Detect which cell encompasses the target text, then output its (X, Y) center coordinate. 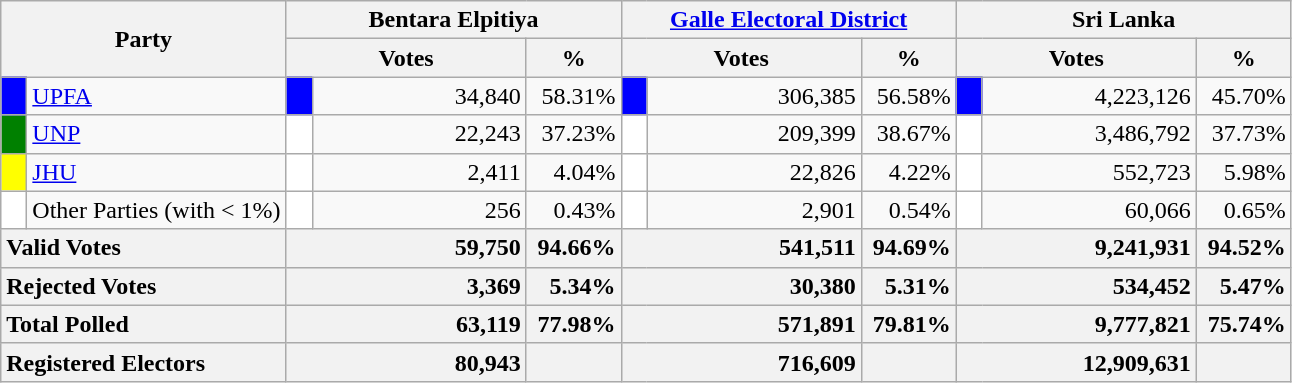
5.34% (574, 286)
34,840 (419, 96)
63,119 (406, 324)
Other Parties (with < 1%) (156, 210)
2,411 (419, 172)
9,777,821 (1076, 324)
58.31% (574, 96)
5.98% (1244, 172)
4.04% (574, 172)
Valid Votes (144, 248)
37.73% (1244, 134)
JHU (156, 172)
Registered Electors (144, 362)
22,243 (419, 134)
541,511 (741, 248)
94.52% (1244, 248)
94.69% (908, 248)
Rejected Votes (144, 286)
56.58% (908, 96)
80,943 (406, 362)
Bentara Elpitiya (454, 20)
0.43% (574, 210)
4.22% (908, 172)
716,609 (741, 362)
79.81% (908, 324)
5.47% (1244, 286)
552,723 (1089, 172)
256 (419, 210)
2,901 (754, 210)
45.70% (1244, 96)
Sri Lanka (1124, 20)
12,909,631 (1076, 362)
9,241,931 (1076, 248)
Party (144, 39)
571,891 (741, 324)
5.31% (908, 286)
75.74% (1244, 324)
94.66% (574, 248)
306,385 (754, 96)
0.65% (1244, 210)
3,369 (406, 286)
534,452 (1076, 286)
59,750 (406, 248)
38.67% (908, 134)
60,066 (1089, 210)
UNP (156, 134)
209,399 (754, 134)
Total Polled (144, 324)
30,380 (741, 286)
Galle Electoral District (788, 20)
UPFA (156, 96)
77.98% (574, 324)
3,486,792 (1089, 134)
37.23% (574, 134)
4,223,126 (1089, 96)
0.54% (908, 210)
22,826 (754, 172)
